Search for the cell housing the specified text and yield its [x, y] center coordinate. 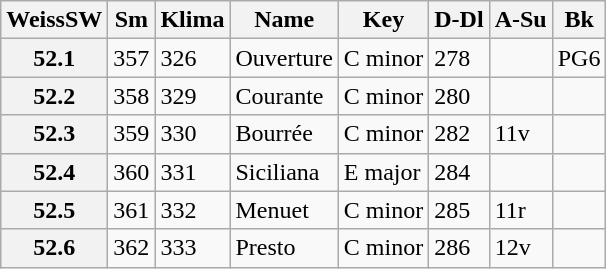
278 [459, 58]
331 [192, 172]
A-Su [520, 20]
Bourrée [284, 134]
330 [192, 134]
332 [192, 210]
285 [459, 210]
286 [459, 248]
362 [132, 248]
52.5 [54, 210]
52.4 [54, 172]
Bk [579, 20]
Courante [284, 96]
284 [459, 172]
361 [132, 210]
358 [132, 96]
357 [132, 58]
Key [383, 20]
326 [192, 58]
Klima [192, 20]
52.1 [54, 58]
Siciliana [284, 172]
52.3 [54, 134]
PG6 [579, 58]
12v [520, 248]
WeissSW [54, 20]
52.6 [54, 248]
Ouverture [284, 58]
360 [132, 172]
Name [284, 20]
Sm [132, 20]
280 [459, 96]
11r [520, 210]
Menuet [284, 210]
E major [383, 172]
282 [459, 134]
D-Dl [459, 20]
52.2 [54, 96]
Presto [284, 248]
11v [520, 134]
329 [192, 96]
359 [132, 134]
333 [192, 248]
